Capture the cell that displays the provided text and extract its [x, y] central coordinate. 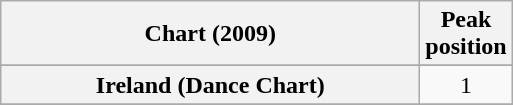
Ireland (Dance Chart) [210, 85]
Peakposition [466, 34]
Chart (2009) [210, 34]
1 [466, 85]
